Output the [X, Y] coordinate of the center of the cell containing the given text.  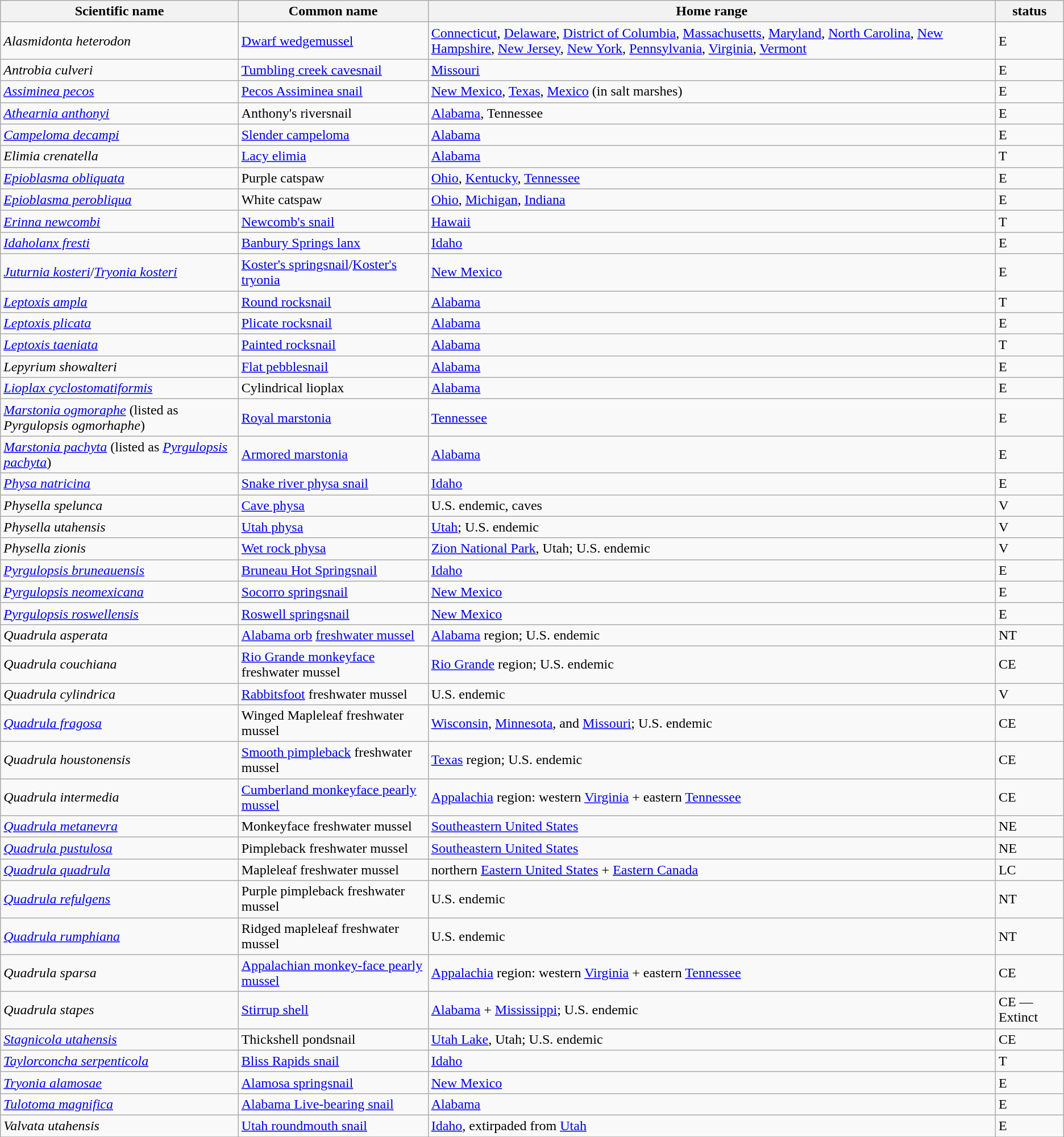
Painted rocksnail [333, 345]
Utah; U.S. endemic [712, 527]
Zion National Park, Utah; U.S. endemic [712, 549]
Round rocksnail [333, 302]
Texas region; U.S. endemic [712, 761]
Utah Lake, Utah; U.S. endemic [712, 1039]
Utah roundmouth snail [333, 1126]
Cave physa [333, 505]
Pyrgulopsis roswellensis [119, 613]
Lepyrium showalteri [119, 367]
Ohio, Kentucky, Tennessee [712, 178]
Quadrula refulgens [119, 899]
Scientific name [119, 11]
Antrobia culveri [119, 70]
Quadrula quadrula [119, 870]
Elimia crenatella [119, 156]
New Mexico, Texas, Mexico (in salt marshes) [712, 92]
Purple catspaw [333, 178]
Mapleleaf freshwater mussel [333, 870]
Pecos Assiminea snail [333, 92]
Quadrula metanevra [119, 827]
Quadrula cylindrica [119, 694]
Pyrgulopsis bruneauensis [119, 570]
Alasmidonta heterodon [119, 41]
Quadrula pustulosa [119, 848]
Flat pebblesnail [333, 367]
Epioblasma obliquata [119, 178]
Physella utahensis [119, 527]
Physella zionis [119, 549]
Newcomb's snail [333, 221]
Juturnia kosteri/Tryonia kosteri [119, 272]
CE — Extinct [1029, 1010]
LC [1029, 870]
Tennessee [712, 417]
Marstonia ogmoraphe (listed as Pyrgulopsis ogmorhaphe) [119, 417]
Thickshell pondsnail [333, 1039]
Snake river physa snail [333, 484]
Lioplax cyclostomatiformis [119, 388]
Missouri [712, 70]
Quadrula couchiana [119, 664]
Dwarf wedgemussel [333, 41]
Quadrula sparsa [119, 973]
Hawaii [712, 221]
Pyrgulopsis neomexicana [119, 592]
Alabama orb freshwater mussel [333, 635]
Valvata utahensis [119, 1126]
Quadrula asperata [119, 635]
Armored marstonia [333, 455]
Home range [712, 11]
Winged Mapleleaf freshwater mussel [333, 723]
Tumbling creek cavesnail [333, 70]
Assiminea pecos [119, 92]
Ohio, Michigan, Indiana [712, 200]
Koster's springsnail/Koster's tryonia [333, 272]
Appalachian monkey-face pearly mussel [333, 973]
northern Eastern United States + Eastern Canada [712, 870]
Common name [333, 11]
Roswell springsnail [333, 613]
Monkeyface freshwater mussel [333, 827]
Quadrula intermedia [119, 797]
Physa natricina [119, 484]
Leptoxis taeniata [119, 345]
Taylorconcha serpenticola [119, 1061]
Anthony's riversnail [333, 113]
Alabama Live-bearing snail [333, 1104]
Campeloma decampi [119, 135]
Idaholanx fresti [119, 243]
Stagnicola utahensis [119, 1039]
Pimpleback freshwater mussel [333, 848]
Ridged mapleleaf freshwater mussel [333, 936]
Quadrula stapes [119, 1010]
Leptoxis plicata [119, 323]
Slender campeloma [333, 135]
Stirrup shell [333, 1010]
Erinna newcombi [119, 221]
Utah physa [333, 527]
Marstonia pachyta (listed as Pyrgulopsis pachyta) [119, 455]
Alabama region; U.S. endemic [712, 635]
Royal marstonia [333, 417]
Banbury Springs lanx [333, 243]
Quadrula houstonensis [119, 761]
Rio Grande monkeyface freshwater mussel [333, 664]
Quadrula fragosa [119, 723]
Rabbitsfoot freshwater mussel [333, 694]
Leptoxis ampla [119, 302]
Idaho, extirpaded from Utah [712, 1126]
Tulotoma magnifica [119, 1104]
Lacy elimia [333, 156]
White catspaw [333, 200]
Alamosa springsnail [333, 1082]
Physella spelunca [119, 505]
status [1029, 11]
Quadrula rumphiana [119, 936]
U.S. endemic, caves [712, 505]
Socorro springsnail [333, 592]
Epioblasma perobliqua [119, 200]
Alabama + Mississippi; U.S. endemic [712, 1010]
Tryonia alamosae [119, 1082]
Rio Grande region; U.S. endemic [712, 664]
Purple pimpleback freshwater mussel [333, 899]
Cumberland monkeyface pearly mussel [333, 797]
Athearnia anthonyi [119, 113]
Plicate rocksnail [333, 323]
Smooth pimpleback freshwater mussel [333, 761]
Wet rock physa [333, 549]
Bruneau Hot Springsnail [333, 570]
Wisconsin, Minnesota, and Missouri; U.S. endemic [712, 723]
Cylindrical lioplax [333, 388]
Bliss Rapids snail [333, 1061]
Alabama, Tennessee [712, 113]
